Search for the cell housing the specified text and yield its [X, Y] center coordinate. 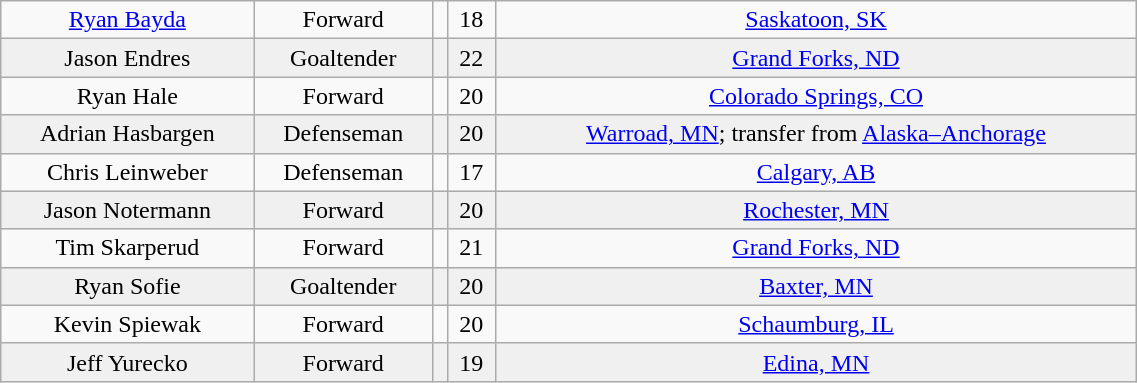
19 [471, 362]
Tim Skarperud [128, 248]
Calgary, AB [816, 172]
Schaumburg, IL [816, 324]
Jason Notermann [128, 210]
22 [471, 58]
Adrian Hasbargen [128, 134]
Ryan Sofie [128, 286]
Jeff Yurecko [128, 362]
21 [471, 248]
Baxter, MN [816, 286]
Jason Endres [128, 58]
Chris Leinweber [128, 172]
Ryan Bayda [128, 20]
Edina, MN [816, 362]
Warroad, MN; transfer from Alaska–Anchorage [816, 134]
Colorado Springs, CO [816, 96]
Rochester, MN [816, 210]
17 [471, 172]
Ryan Hale [128, 96]
Kevin Spiewak [128, 324]
18 [471, 20]
Saskatoon, SK [816, 20]
